Extract the (X, Y) coordinate from the center of the cell holding the provided text.  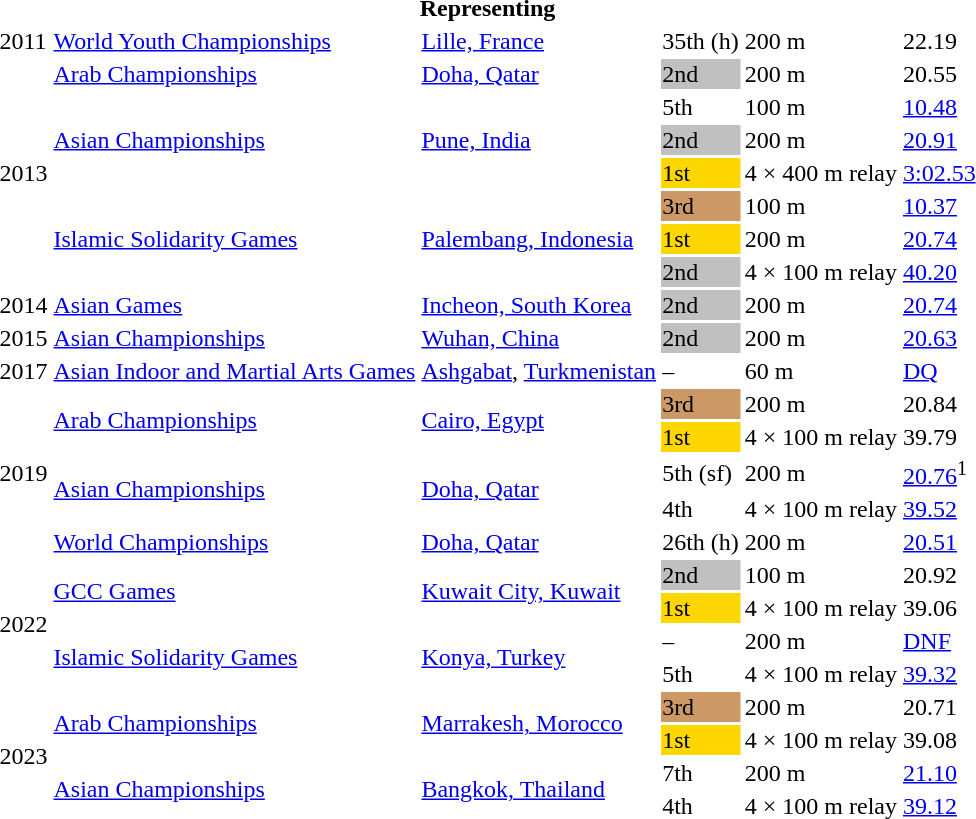
60 m (820, 371)
4 × 400 m relay (820, 173)
Incheon, South Korea (539, 305)
35th (h) (701, 41)
World Youth Championships (234, 41)
Palembang, Indonesia (539, 239)
Konya, Turkey (539, 658)
5th (sf) (701, 473)
Asian Indoor and Martial Arts Games (234, 371)
7th (701, 773)
GCC Games (234, 592)
Cairo, Egypt (539, 420)
Marrakesh, Morocco (539, 724)
Kuwait City, Kuwait (539, 592)
World Championships (234, 542)
Lille, France (539, 41)
26th (h) (701, 542)
4th (701, 509)
Wuhan, China (539, 338)
Asian Games (234, 305)
Ashgabat, Turkmenistan (539, 371)
Pune, India (539, 140)
